Pinpoint the cell where the given text exists, returning its [x, y] midpoint coordinate. 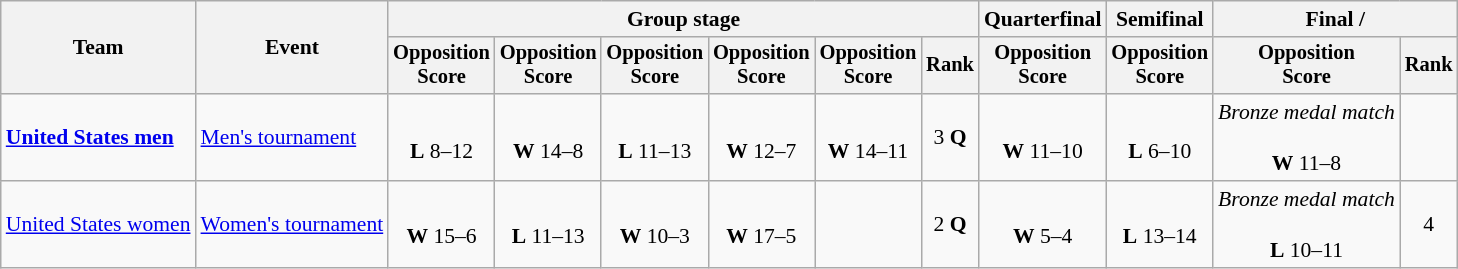
Team [98, 48]
Group stage [684, 19]
Semifinal [1160, 19]
Event [292, 48]
W 12–7 [762, 138]
Bronze medal matchL 10–11 [1306, 224]
3 Q [950, 138]
W 14–11 [868, 138]
W 11–10 [1043, 138]
W 15–6 [442, 224]
Quarterfinal [1043, 19]
Men's tournament [292, 138]
W 5–4 [1043, 224]
L 6–10 [1160, 138]
Women's tournament [292, 224]
2 Q [950, 224]
Bronze medal matchW 11–8 [1306, 138]
L 13–14 [1160, 224]
L 8–12 [442, 138]
4 [1429, 224]
W 17–5 [762, 224]
United States men [98, 138]
W 10–3 [654, 224]
W 14–8 [548, 138]
Final / [1335, 19]
United States women [98, 224]
